Return [x, y] of the center of cell containing provided text 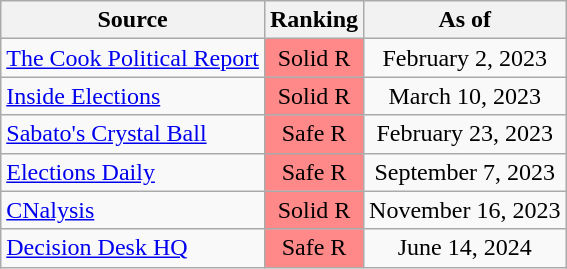
Source [133, 20]
Elections Daily [133, 172]
February 2, 2023 [465, 58]
November 16, 2023 [465, 210]
The Cook Political Report [133, 58]
Inside Elections [133, 96]
February 23, 2023 [465, 134]
Decision Desk HQ [133, 248]
September 7, 2023 [465, 172]
As of [465, 20]
Ranking [314, 20]
CNalysis [133, 210]
March 10, 2023 [465, 96]
Sabato's Crystal Ball [133, 134]
June 14, 2024 [465, 248]
